From the cell containing the given text, extract its center point as (x, y) coordinate. 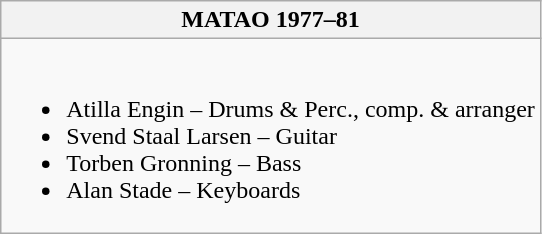
MATAO 1977–81 (271, 20)
Atilla Engin – Drums & Perc., comp. & arrangerSvend Staal Larsen – GuitarTorben Gronning – BassAlan Stade – Keyboards (271, 136)
